For the text-containing cell, return its midpoint in [X, Y] coordinate format. 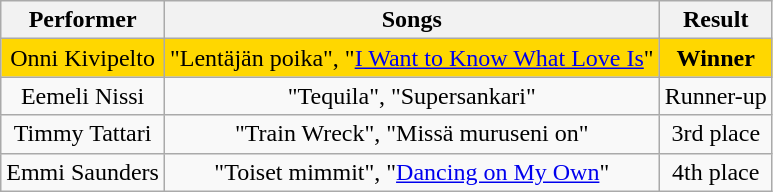
Winner [716, 58]
Runner-up [716, 96]
Onni Kivipelto [83, 58]
"Toiset mimmit", "Dancing on My Own" [412, 172]
Eemeli Nissi [83, 96]
Result [716, 20]
Songs [412, 20]
Timmy Tattari [83, 134]
Emmi Saunders [83, 172]
"Train Wreck", "Missä muruseni on" [412, 134]
"Tequila", "Supersankari" [412, 96]
3rd place [716, 134]
Performer [83, 20]
"Lentäjän poika", "I Want to Know What Love Is" [412, 58]
4th place [716, 172]
